Identify which cell holds the provided text, then report its (X, Y) central coordinate. 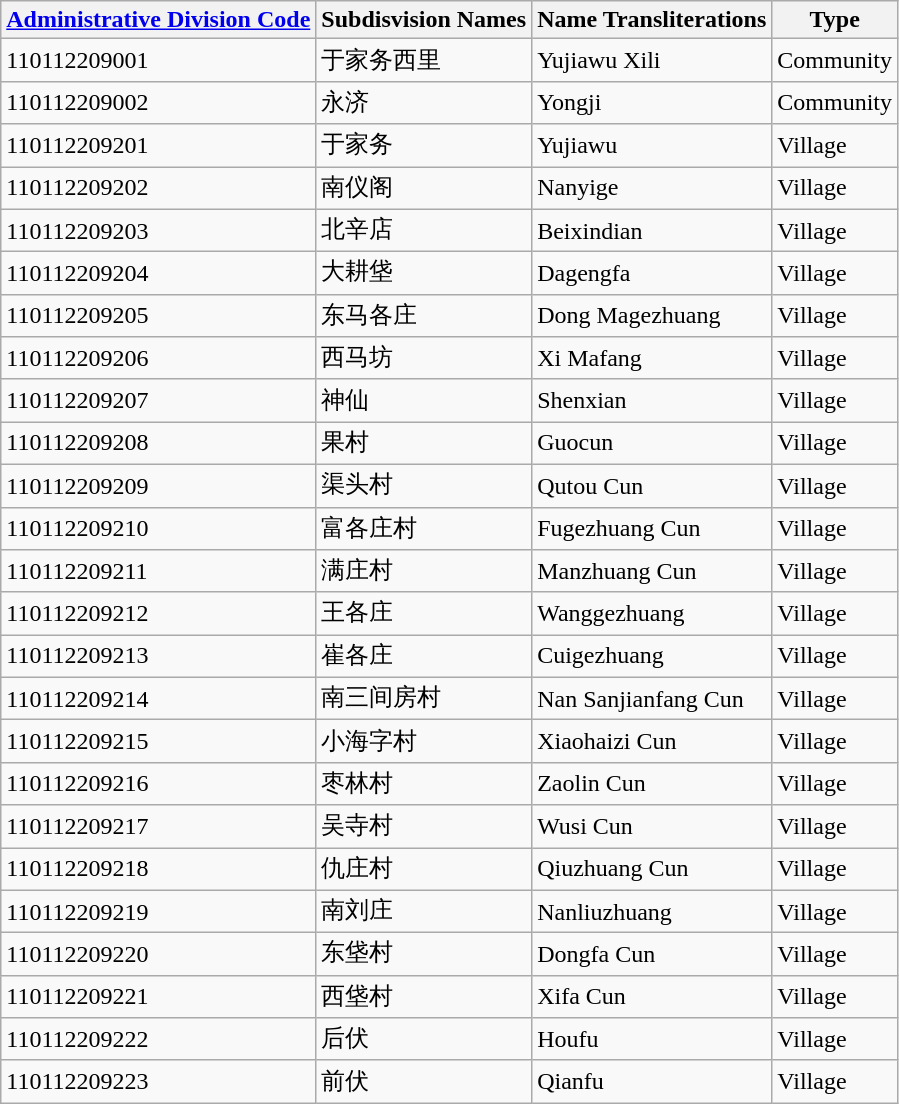
Subdisvision Names (424, 20)
110112209220 (158, 954)
110112209206 (158, 358)
110112209218 (158, 870)
Name Transliterations (652, 20)
110112209202 (158, 188)
110112209205 (158, 316)
110112209222 (158, 1040)
西马坊 (424, 358)
吴寺村 (424, 826)
富各庄村 (424, 528)
于家务西里 (424, 60)
满庄村 (424, 572)
南仪阁 (424, 188)
永济 (424, 102)
Yujiawu (652, 146)
110112209221 (158, 996)
小海字村 (424, 742)
Zaolin Cun (652, 784)
东马各庄 (424, 316)
后伏 (424, 1040)
王各庄 (424, 614)
110112209208 (158, 444)
Type (835, 20)
Fugezhuang Cun (652, 528)
南刘庄 (424, 912)
Nanliuzhuang (652, 912)
北辛店 (424, 230)
Beixindian (652, 230)
Dongfa Cun (652, 954)
崔各庄 (424, 656)
Manzhuang Cun (652, 572)
Qianfu (652, 1082)
110112209212 (158, 614)
Shenxian (652, 400)
枣林村 (424, 784)
仇庄村 (424, 870)
大耕垡 (424, 274)
110112209207 (158, 400)
果村 (424, 444)
于家务 (424, 146)
Nanyige (652, 188)
Dong Magezhuang (652, 316)
110112209216 (158, 784)
Nan Sanjianfang Cun (652, 698)
110112209214 (158, 698)
110112209211 (158, 572)
Cuigezhuang (652, 656)
110112209204 (158, 274)
110112209213 (158, 656)
Xifa Cun (652, 996)
110112209217 (158, 826)
Qutou Cun (652, 486)
Xiaohaizi Cun (652, 742)
西垡村 (424, 996)
Houfu (652, 1040)
Administrative Division Code (158, 20)
110112209215 (158, 742)
神仙 (424, 400)
渠头村 (424, 486)
Guocun (652, 444)
Qiuzhuang Cun (652, 870)
Wanggezhuang (652, 614)
110112209002 (158, 102)
110112209223 (158, 1082)
110112209210 (158, 528)
110112209001 (158, 60)
Yongji (652, 102)
110112209203 (158, 230)
Xi Mafang (652, 358)
东垡村 (424, 954)
Dagengfa (652, 274)
Yujiawu Xili (652, 60)
南三间房村 (424, 698)
前伏 (424, 1082)
110112209201 (158, 146)
Wusi Cun (652, 826)
110112209219 (158, 912)
110112209209 (158, 486)
